Output the [X, Y] coordinate of the center of the cell containing the given text.  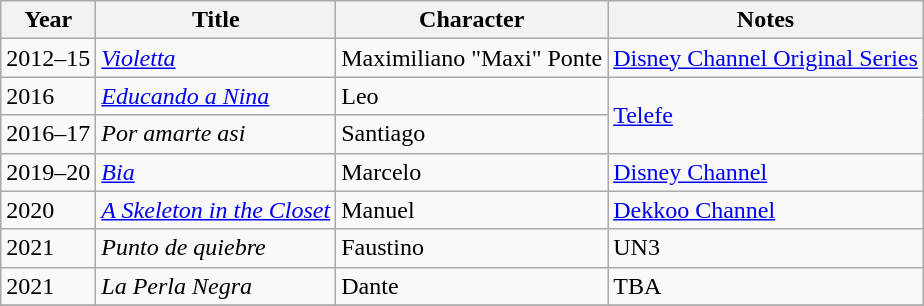
Manuel [472, 210]
La Perla Negra [216, 286]
2016–17 [48, 134]
Title [216, 20]
Year [48, 20]
Faustino [472, 248]
Educando a Nina [216, 96]
Leo [472, 96]
Maximiliano "Maxi" Ponte [472, 58]
Dekkoo Channel [766, 210]
2016 [48, 96]
Punto de quiebre [216, 248]
2012–15 [48, 58]
Notes [766, 20]
A Skeleton in the Closet [216, 210]
Disney Channel [766, 172]
Santiago [472, 134]
Disney Channel Original Series [766, 58]
Marcelo [472, 172]
Violetta [216, 58]
2020 [48, 210]
Character [472, 20]
Por amarte asi [216, 134]
2019–20 [48, 172]
UN3 [766, 248]
Telefe [766, 115]
TBA [766, 286]
Dante [472, 286]
Bia [216, 172]
